Pinpoint the cell where the given text exists, returning its [X, Y] midpoint coordinate. 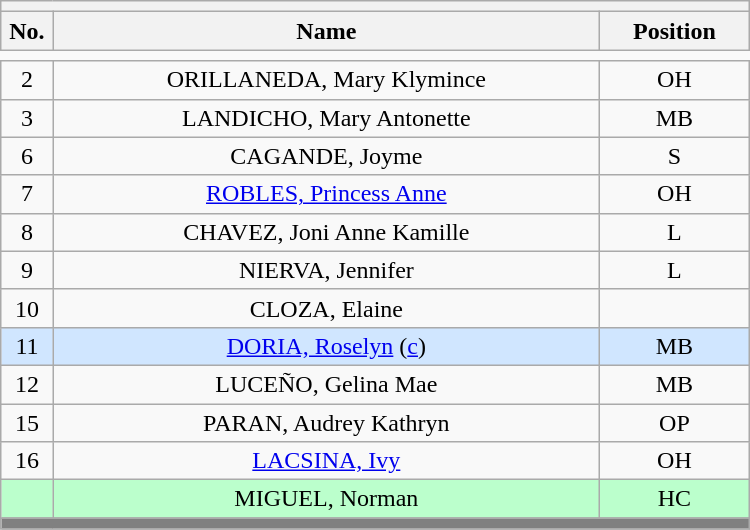
CHAVEZ, Joni Anne Kamille [326, 232]
NIERVA, Jennifer [326, 270]
10 [27, 308]
Name [326, 31]
DORIA, Roselyn (c) [326, 346]
6 [27, 156]
Position [675, 31]
2 [27, 80]
15 [27, 423]
ORILLANEDA, Mary Klymince [326, 80]
11 [27, 346]
HC [675, 499]
S [675, 156]
7 [27, 194]
CLOZA, Elaine [326, 308]
12 [27, 384]
PARAN, Audrey Kathryn [326, 423]
LACSINA, Ivy [326, 461]
LANDICHO, Mary Antonette [326, 118]
OP [675, 423]
3 [27, 118]
No. [27, 31]
MIGUEL, Norman [326, 499]
9 [27, 270]
8 [27, 232]
ROBLES, Princess Anne [326, 194]
CAGANDE, Joyme [326, 156]
LUCEÑO, Gelina Mae [326, 384]
16 [27, 461]
